Determine the (X, Y) coordinate at the center of the cell enclosing the given text.  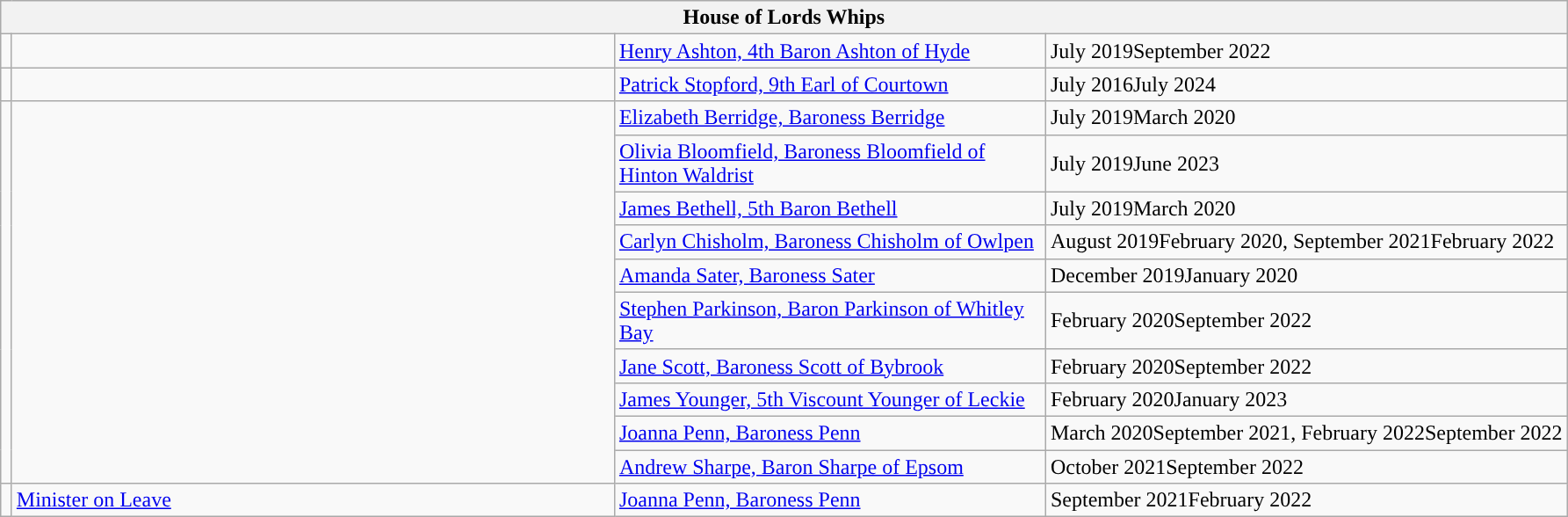
Andrew Sharpe, Baron Sharpe of Epsom (829, 467)
Olivia Bloomfield, Baroness Bloomfield of Hinton Waldrist (829, 164)
September 2021February 2022 (1306, 500)
Minister on Leave (313, 500)
Jane Scott, Baroness Scott of Bybrook (829, 366)
July 2019September 2022 (1306, 51)
March 2020September 2021, February 2022September 2022 (1306, 433)
James Bethell, 5th Baron Bethell (829, 208)
July 2016July 2024 (1306, 84)
House of Lords Whips (784, 18)
October 2021September 2022 (1306, 467)
James Younger, 5th Viscount Younger of Leckie (829, 399)
Patrick Stopford, 9th Earl of Courtown (829, 84)
Henry Ashton, 4th Baron Ashton of Hyde (829, 51)
July 2019June 2023 (1306, 164)
February 2020January 2023 (1306, 399)
August 2019February 2020, September 2021February 2022 (1306, 242)
December 2019January 2020 (1306, 275)
Elizabeth Berridge, Baroness Berridge (829, 118)
Carlyn Chisholm, Baroness Chisholm of Owlpen (829, 242)
Amanda Sater, Baroness Sater (829, 275)
Stephen Parkinson, Baron Parkinson of Whitley Bay (829, 320)
